Find where the given text appears and provide that cell's center as (X, Y) coordinate. 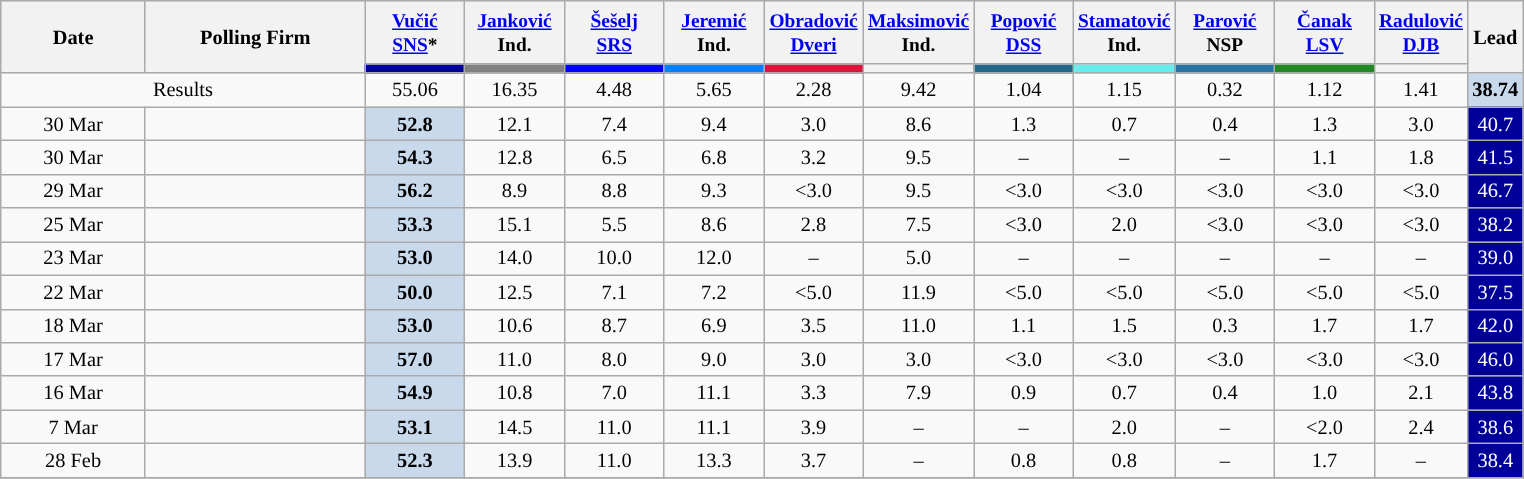
RadulovićDJB (1420, 32)
0.32 (1225, 90)
6.5 (614, 157)
38.2 (1496, 225)
7.4 (614, 124)
3.7 (814, 460)
8.8 (614, 191)
43.8 (1496, 393)
53.3 (415, 225)
2.4 (1420, 427)
JeremićInd. (714, 32)
VučićSNS* (415, 32)
ČanakLSV (1325, 32)
37.5 (1496, 292)
8.7 (614, 326)
12.8 (515, 157)
8.9 (515, 191)
5.65 (714, 90)
17 Mar (74, 359)
PopovićDSS (1024, 32)
1.5 (1124, 326)
Date (74, 36)
MaksimovićInd. (918, 32)
8.0 (614, 359)
10.0 (614, 258)
ŠešeljSRS (614, 32)
3.3 (814, 393)
29 Mar (74, 191)
7 Mar (74, 427)
11.9 (918, 292)
40.7 (1496, 124)
54.3 (415, 157)
52.3 (415, 460)
56.2 (415, 191)
9.3 (714, 191)
Results (183, 90)
38.74 (1496, 90)
5.5 (614, 225)
14.5 (515, 427)
ObradovićDveri (814, 32)
1.8 (1420, 157)
Polling Firm (255, 36)
1.12 (1325, 90)
38.6 (1496, 427)
52.8 (415, 124)
5.0 (918, 258)
3.9 (814, 427)
1.15 (1124, 90)
50.0 (415, 292)
JankovićInd. (515, 32)
9.42 (918, 90)
4.48 (614, 90)
2.8 (814, 225)
12.0 (714, 258)
1.41 (1420, 90)
0.9 (1024, 393)
6.9 (714, 326)
46.0 (1496, 359)
7.5 (918, 225)
1.0 (1325, 393)
16 Mar (74, 393)
7.9 (918, 393)
57.0 (415, 359)
6.8 (714, 157)
38.4 (1496, 460)
18 Mar (74, 326)
1.04 (1024, 90)
22 Mar (74, 292)
9.0 (714, 359)
41.5 (1496, 157)
StamatovićInd. (1124, 32)
7.1 (614, 292)
53.1 (415, 427)
13.9 (515, 460)
9.4 (714, 124)
28 Feb (74, 460)
23 Mar (74, 258)
7.0 (614, 393)
16.35 (515, 90)
25 Mar (74, 225)
10.8 (515, 393)
2.1 (1420, 393)
12.5 (515, 292)
14.0 (515, 258)
Lead (1496, 36)
3.5 (814, 326)
12.1 (515, 124)
46.7 (1496, 191)
2.28 (814, 90)
42.0 (1496, 326)
13.3 (714, 460)
7.2 (714, 292)
55.06 (415, 90)
3.2 (814, 157)
54.9 (415, 393)
15.1 (515, 225)
39.0 (1496, 258)
0.3 (1225, 326)
<2.0 (1325, 427)
ParovićNSP (1225, 32)
10.6 (515, 326)
